Locate the cell with the specified text and output its (X, Y) center coordinate. 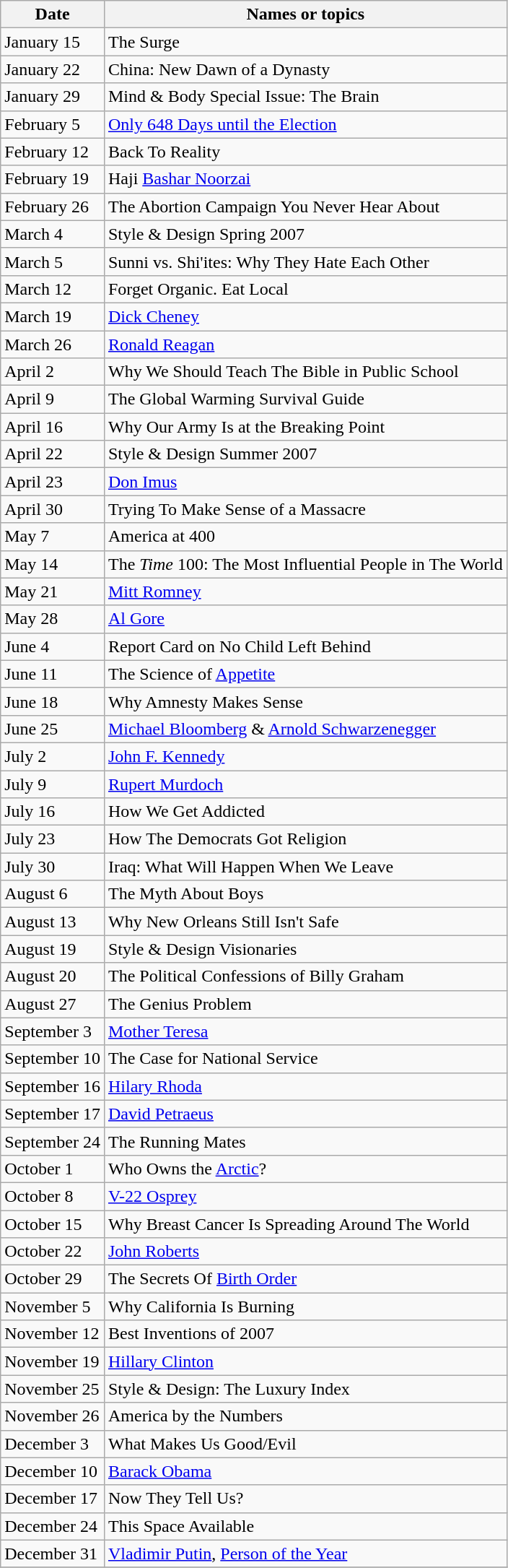
May 14 (53, 564)
December 3 (53, 1444)
Why We Should Teach The Bible in Public School (305, 372)
August 27 (53, 1004)
Dick Cheney (305, 316)
Sunni vs. Shi'ites: Why They Hate Each Other (305, 261)
August 6 (53, 894)
V-22 Osprey (305, 1196)
Why Amnesty Makes Sense (305, 701)
June 25 (53, 729)
The Science of Appetite (305, 674)
Style & Design Visionaries (305, 949)
Why Breast Cancer Is Spreading Around The World (305, 1224)
April 30 (53, 509)
Mitt Romney (305, 592)
January 29 (53, 97)
July 23 (53, 839)
December 10 (53, 1471)
What Makes Us Good/Evil (305, 1444)
Report Card on No Child Left Behind (305, 646)
Mind & Body Special Issue: The Brain (305, 97)
America by the Numbers (305, 1416)
July 9 (53, 784)
Ronald Reagan (305, 345)
January 22 (53, 69)
March 19 (53, 316)
Names or topics (305, 14)
November 12 (53, 1334)
The Global Warming Survival Guide (305, 399)
Haji Bashar Noorzai (305, 179)
Best Inventions of 2007 (305, 1334)
Back To Reality (305, 152)
Rupert Murdoch (305, 784)
June 11 (53, 674)
February 19 (53, 179)
Style & Design Summer 2007 (305, 454)
October 15 (53, 1224)
August 13 (53, 922)
November 5 (53, 1307)
February 5 (53, 124)
October 1 (53, 1169)
October 22 (53, 1252)
September 10 (53, 1059)
September 24 (53, 1141)
March 12 (53, 289)
November 26 (53, 1416)
Why New Orleans Still Isn't Safe (305, 922)
Only 648 Days until the Election (305, 124)
January 15 (53, 42)
November 25 (53, 1389)
March 26 (53, 345)
December 24 (53, 1526)
May 28 (53, 619)
June 4 (53, 646)
Hillary Clinton (305, 1361)
April 2 (53, 372)
November 19 (53, 1361)
April 16 (53, 427)
August 20 (53, 976)
February 26 (53, 207)
The Secrets Of Birth Order (305, 1279)
Why California Is Burning (305, 1307)
Barack Obama (305, 1471)
The Running Mates (305, 1141)
David Petraeus (305, 1114)
July 30 (53, 867)
John F. Kennedy (305, 756)
October 29 (53, 1279)
How We Get Addicted (305, 812)
September 16 (53, 1086)
June 18 (53, 701)
The Case for National Service (305, 1059)
Style & Design: The Luxury Index (305, 1389)
The Political Confessions of Billy Graham (305, 976)
Forget Organic. Eat Local (305, 289)
Mother Teresa (305, 1031)
China: New Dawn of a Dynasty (305, 69)
April 23 (53, 482)
September 3 (53, 1031)
May 21 (53, 592)
Who Owns the Arctic? (305, 1169)
July 2 (53, 756)
The Time 100: The Most Influential People in The World (305, 564)
This Space Available (305, 1526)
Why Our Army Is at the Breaking Point (305, 427)
Vladimir Putin, Person of the Year (305, 1554)
March 5 (53, 261)
August 19 (53, 949)
Now They Tell Us? (305, 1499)
September 17 (53, 1114)
Michael Bloomberg & Arnold Schwarzenegger (305, 729)
July 16 (53, 812)
Style & Design Spring 2007 (305, 234)
April 22 (53, 454)
Trying To Make Sense of a Massacre (305, 509)
May 7 (53, 537)
America at 400 (305, 537)
Hilary Rhoda (305, 1086)
Date (53, 14)
The Myth About Boys (305, 894)
December 17 (53, 1499)
October 8 (53, 1196)
Al Gore (305, 619)
Iraq: What Will Happen When We Leave (305, 867)
The Genius Problem (305, 1004)
The Abortion Campaign You Never Hear About (305, 207)
February 12 (53, 152)
March 4 (53, 234)
John Roberts (305, 1252)
Don Imus (305, 482)
The Surge (305, 42)
December 31 (53, 1554)
April 9 (53, 399)
How The Democrats Got Religion (305, 839)
